Identify which cell holds the provided text, then report its [x, y] central coordinate. 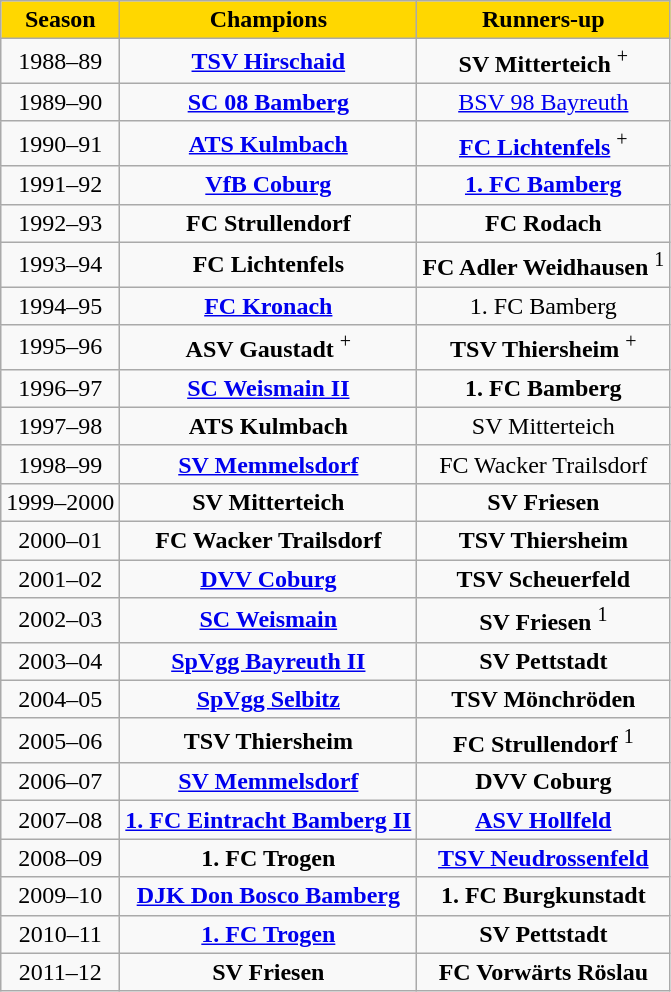
2009–10 [60, 896]
1995–96 [60, 348]
SC Weismain [268, 620]
2004–05 [60, 699]
FC Strullendorf [268, 223]
FC Rodach [544, 223]
SV Mitterteich + [544, 62]
1990–91 [60, 144]
FC Vorwärts Röslau [544, 972]
SC Weismain II [268, 388]
2010–11 [60, 934]
1989–90 [60, 102]
TSV Hirschaid [268, 62]
FC Kronach [268, 306]
1999–2000 [60, 502]
2011–12 [60, 972]
TSV Neudrossenfeld [544, 858]
ASV Gaustadt + [268, 348]
ASV Hollfeld [544, 820]
SpVgg Selbitz [268, 699]
FC Lichtenfels + [544, 144]
FC Adler Weidhausen 1 [544, 264]
1998–99 [60, 464]
2000–01 [60, 541]
SV Friesen 1 [544, 620]
1997–98 [60, 426]
1993–94 [60, 264]
1991–92 [60, 185]
2005–06 [60, 740]
2002–03 [60, 620]
BSV 98 Bayreuth [544, 102]
SpVgg Bayreuth II [268, 661]
1. FC Burgkunstadt [544, 896]
1988–89 [60, 62]
TSV Scheuerfeld [544, 579]
2007–08 [60, 820]
2008–09 [60, 858]
SC 08 Bamberg [268, 102]
DJK Don Bosco Bamberg [268, 896]
TSV Mönchröden [544, 699]
1. FC Eintracht Bamberg II [268, 820]
FC Lichtenfels [268, 264]
1994–95 [60, 306]
TSV Thiersheim + [544, 348]
1992–93 [60, 223]
FC Strullendorf 1 [544, 740]
Champions [268, 20]
Runners-up [544, 20]
1996–97 [60, 388]
2003–04 [60, 661]
VfB Coburg [268, 185]
2001–02 [60, 579]
2006–07 [60, 782]
Season [60, 20]
